Detect which cell encompasses the target text, then output its (x, y) center coordinate. 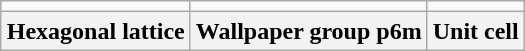
Unit cell (476, 31)
Hexagonal lattice (96, 31)
Wallpaper group p6m (308, 31)
